Provide the [x, y] coordinate of the cell's center where the given text is located.  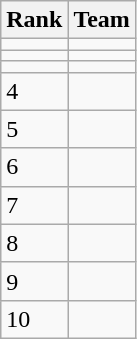
8 [34, 243]
5 [34, 129]
4 [34, 91]
Team [102, 20]
Rank [34, 20]
6 [34, 167]
9 [34, 281]
10 [34, 319]
7 [34, 205]
